Capture the cell that displays the provided text and extract its [X, Y] central coordinate. 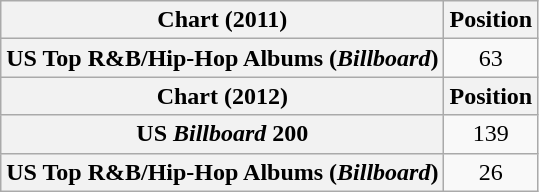
26 [491, 172]
Chart (2011) [222, 20]
63 [491, 58]
US Billboard 200 [222, 134]
Chart (2012) [222, 96]
139 [491, 134]
